Identify which cell holds the provided text, then report its [X, Y] central coordinate. 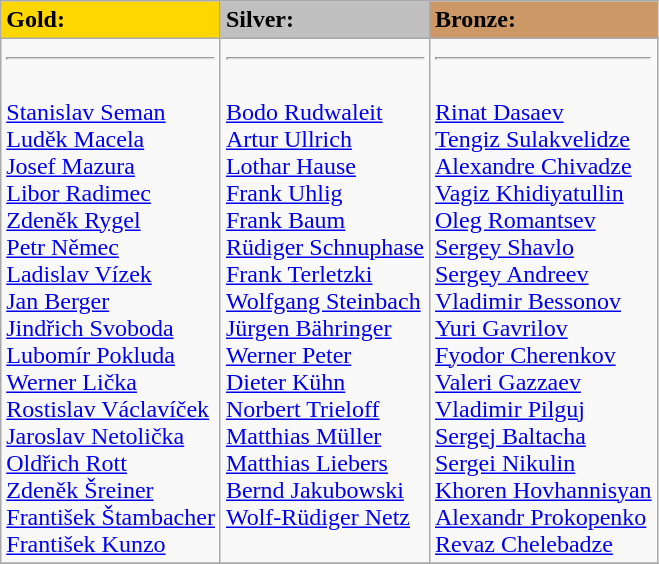
Bronze: [543, 20]
Gold: [111, 20]
Silver: [324, 20]
